Capture the cell that displays the provided text and extract its (X, Y) central coordinate. 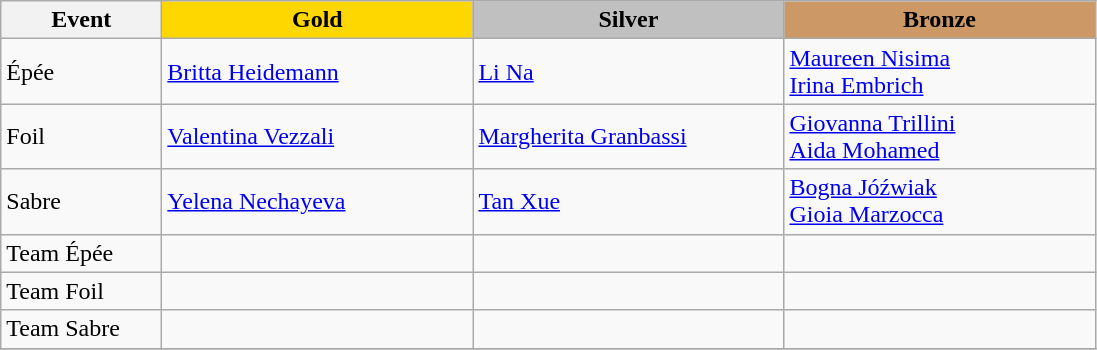
Team Sabre (82, 329)
Britta Heidemann (318, 72)
Gold (318, 20)
Foil (82, 136)
Yelena Nechayeva (318, 202)
Valentina Vezzali (318, 136)
Margherita Granbassi (628, 136)
Event (82, 20)
Sabre (82, 202)
Maureen Nisima Irina Embrich (940, 72)
Bronze (940, 20)
Silver (628, 20)
Bogna Jóźwiak Gioia Marzocca (940, 202)
Épée (82, 72)
Li Na (628, 72)
Team Épée (82, 253)
Giovanna Trillini Aida Mohamed (940, 136)
Tan Xue (628, 202)
Team Foil (82, 291)
